Return the [x, y] coordinate for the center point of the cell that contains the specified text.  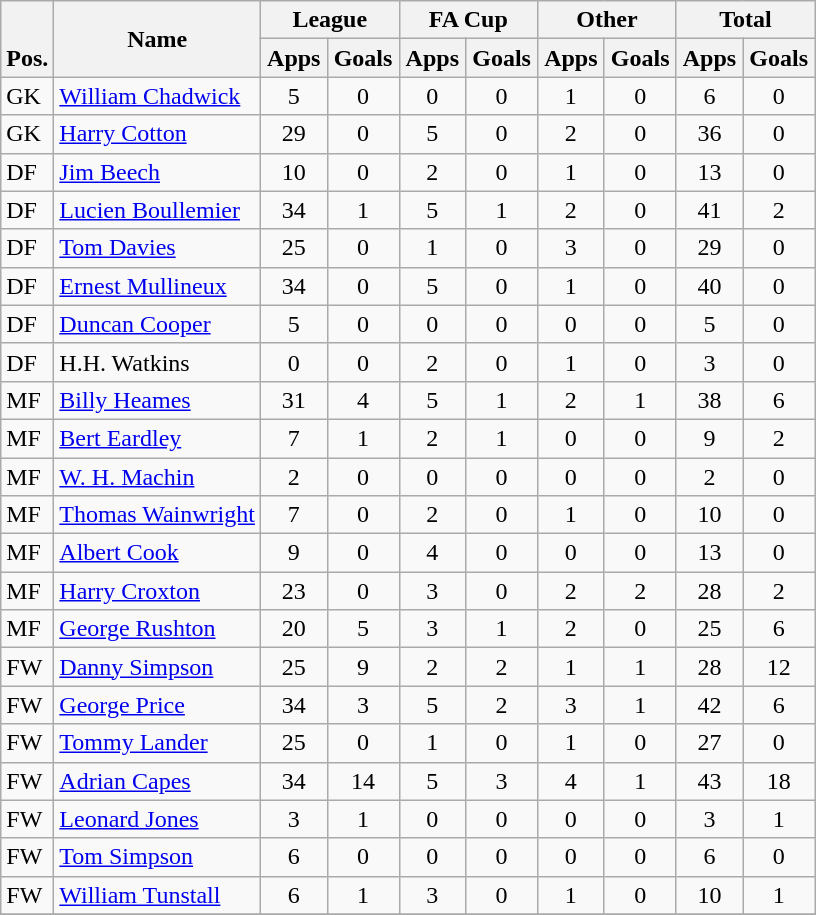
Harry Croxton [158, 591]
Ernest Mullineux [158, 286]
Pos. [28, 39]
George Rushton [158, 629]
Harry Cotton [158, 134]
Other [608, 20]
43 [710, 781]
William Chadwick [158, 96]
42 [710, 705]
George Price [158, 705]
Adrian Capes [158, 781]
31 [294, 400]
Name [158, 39]
Jim Beech [158, 172]
38 [710, 400]
12 [779, 667]
Tom Simpson [158, 857]
Danny Simpson [158, 667]
FA Cup [468, 20]
Bert Eardley [158, 438]
Billy Heames [158, 400]
Leonard Jones [158, 819]
Tommy Lander [158, 743]
H.H. Watkins [158, 362]
Lucien Boullemier [158, 210]
14 [363, 781]
Albert Cook [158, 553]
W. H. Machin [158, 477]
36 [710, 134]
League [330, 20]
40 [710, 286]
Duncan Cooper [158, 324]
27 [710, 743]
Tom Davies [158, 248]
Thomas Wainwright [158, 515]
23 [294, 591]
18 [779, 781]
20 [294, 629]
William Tunstall [158, 895]
41 [710, 210]
Total [746, 20]
